Return the (x, y) coordinate for the center point of the cell that contains the specified text.  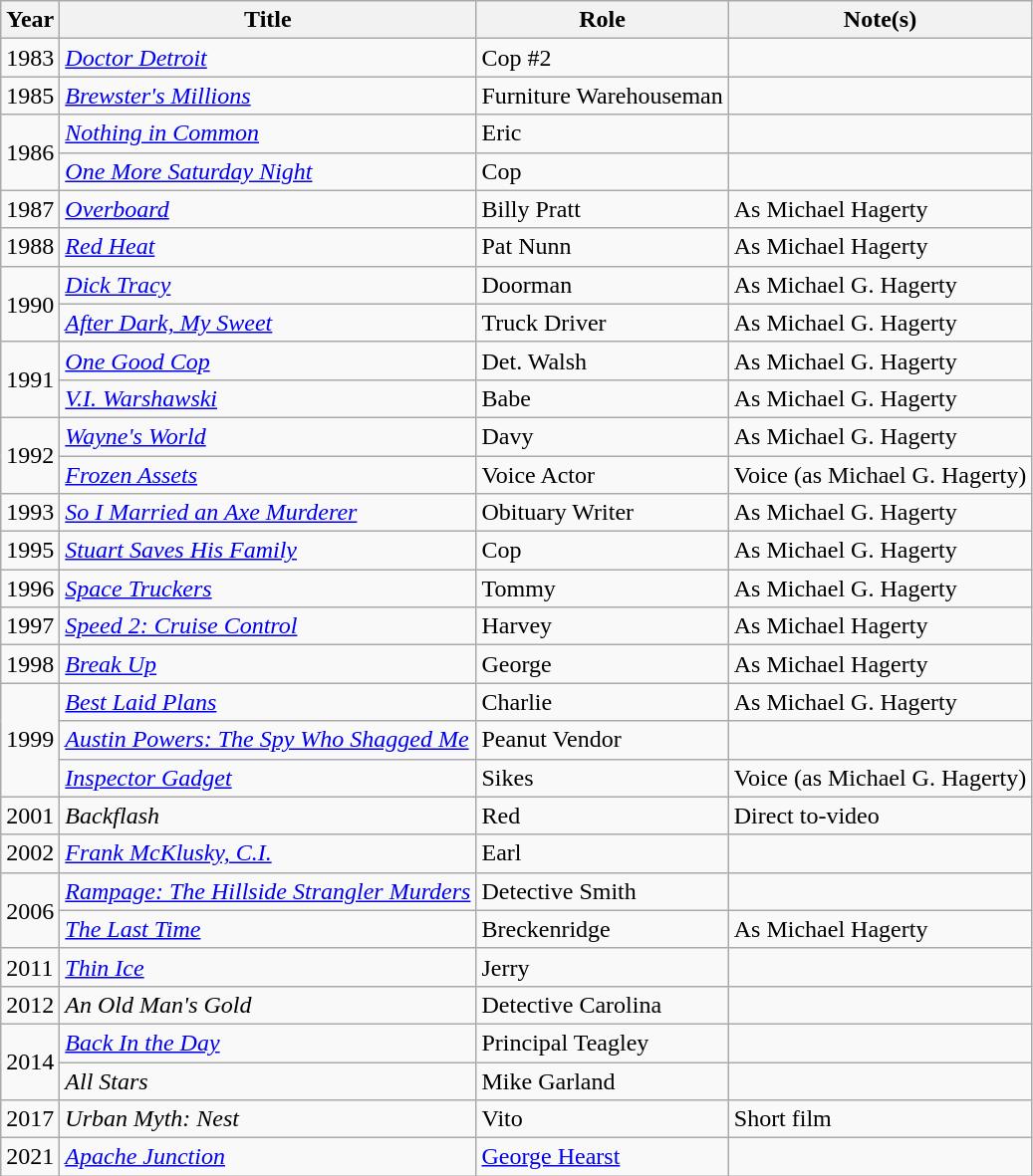
1998 (30, 664)
Red (602, 816)
1995 (30, 551)
Stuart Saves His Family (268, 551)
Det. Walsh (602, 360)
After Dark, My Sweet (268, 323)
Vito (602, 1119)
Speed 2: Cruise Control (268, 626)
Best Laid Plans (268, 702)
Babe (602, 398)
Break Up (268, 664)
Detective Smith (602, 891)
An Old Man's Gold (268, 1005)
1990 (30, 304)
Backflash (268, 816)
Dick Tracy (268, 285)
1986 (30, 152)
Apache Junction (268, 1157)
Billy Pratt (602, 209)
Pat Nunn (602, 247)
George (602, 664)
Sikes (602, 778)
1987 (30, 209)
One More Saturday Night (268, 171)
Breckenridge (602, 929)
Role (602, 20)
Title (268, 20)
2014 (30, 1061)
1996 (30, 588)
Earl (602, 853)
2017 (30, 1119)
Obituary Writer (602, 513)
Voice Actor (602, 475)
Nothing in Common (268, 133)
Thin Ice (268, 967)
Back In the Day (268, 1043)
1997 (30, 626)
Charlie (602, 702)
Davy (602, 436)
2011 (30, 967)
2002 (30, 853)
Tommy (602, 588)
George Hearst (602, 1157)
Mike Garland (602, 1080)
Brewster's Millions (268, 96)
Urban Myth: Nest (268, 1119)
Overboard (268, 209)
Direct to-video (881, 816)
Truck Driver (602, 323)
2021 (30, 1157)
Note(s) (881, 20)
2012 (30, 1005)
Jerry (602, 967)
1988 (30, 247)
One Good Cop (268, 360)
Doorman (602, 285)
All Stars (268, 1080)
Detective Carolina (602, 1005)
V.I. Warshawski (268, 398)
1991 (30, 379)
Principal Teagley (602, 1043)
Red Heat (268, 247)
Doctor Detroit (268, 58)
1992 (30, 455)
1983 (30, 58)
Peanut Vendor (602, 740)
So I Married an Axe Murderer (268, 513)
Short film (881, 1119)
Wayne's World (268, 436)
Furniture Warehouseman (602, 96)
1999 (30, 740)
Frank McKlusky, C.I. (268, 853)
Space Truckers (268, 588)
Year (30, 20)
1985 (30, 96)
Eric (602, 133)
Harvey (602, 626)
Frozen Assets (268, 475)
1993 (30, 513)
2001 (30, 816)
Rampage: The Hillside Strangler Murders (268, 891)
The Last Time (268, 929)
Austin Powers: The Spy Who Shagged Me (268, 740)
2006 (30, 910)
Inspector Gadget (268, 778)
Cop #2 (602, 58)
